Scan for the cell matching the given text and deliver its [x, y] coordinate at center. 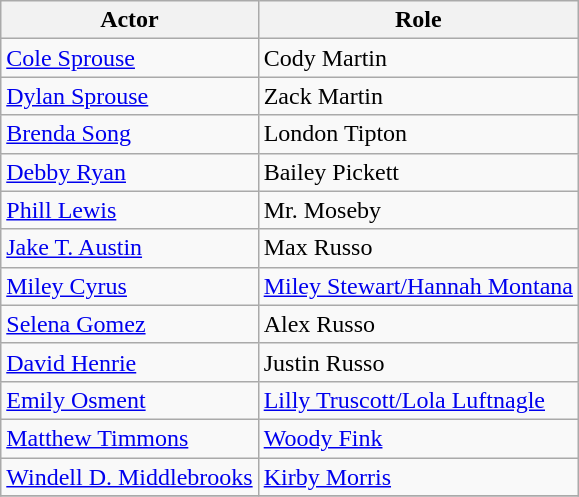
Emily Osment [130, 400]
Dylan Sprouse [130, 96]
Role [418, 20]
David Henrie [130, 362]
Bailey Pickett [418, 172]
Lilly Truscott/Lola Luftnagle [418, 400]
Miley Stewart/Hannah Montana [418, 286]
Zack Martin [418, 96]
Miley Cyrus [130, 286]
Debby Ryan [130, 172]
Brenda Song [130, 134]
Mr. Moseby [418, 210]
Woody Fink [418, 438]
Windell D. Middlebrooks [130, 477]
Max Russo [418, 248]
Matthew Timmons [130, 438]
Selena Gomez [130, 324]
Justin Russo [418, 362]
Actor [130, 20]
Jake T. Austin [130, 248]
Cole Sprouse [130, 58]
London Tipton [418, 134]
Kirby Morris [418, 477]
Alex Russo [418, 324]
Cody Martin [418, 58]
Phill Lewis [130, 210]
